Find where the given text appears and provide that cell's center as (X, Y) coordinate. 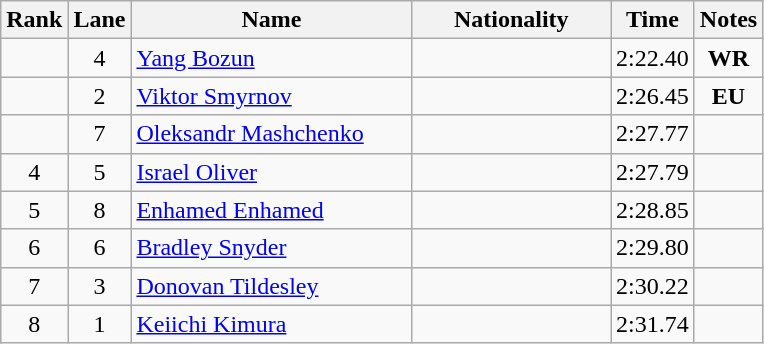
1 (100, 324)
2 (100, 96)
Name (272, 20)
2:27.79 (653, 172)
3 (100, 286)
Yang Bozun (272, 58)
Keiichi Kimura (272, 324)
Lane (100, 20)
2:30.22 (653, 286)
Viktor Smyrnov (272, 96)
Enhamed Enhamed (272, 210)
2:31.74 (653, 324)
Oleksandr Mashchenko (272, 134)
Time (653, 20)
EU (728, 96)
2:22.40 (653, 58)
2:27.77 (653, 134)
Donovan Tildesley (272, 286)
2:28.85 (653, 210)
2:29.80 (653, 248)
Israel Oliver (272, 172)
Notes (728, 20)
Rank (34, 20)
Bradley Snyder (272, 248)
WR (728, 58)
2:26.45 (653, 96)
Nationality (512, 20)
